Search for the cell housing the specified text and yield its (x, y) center coordinate. 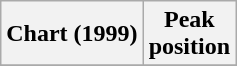
Peakposition (189, 34)
Chart (1999) (72, 34)
